Determine the [X, Y] coordinate at the center of the cell enclosing the given text.  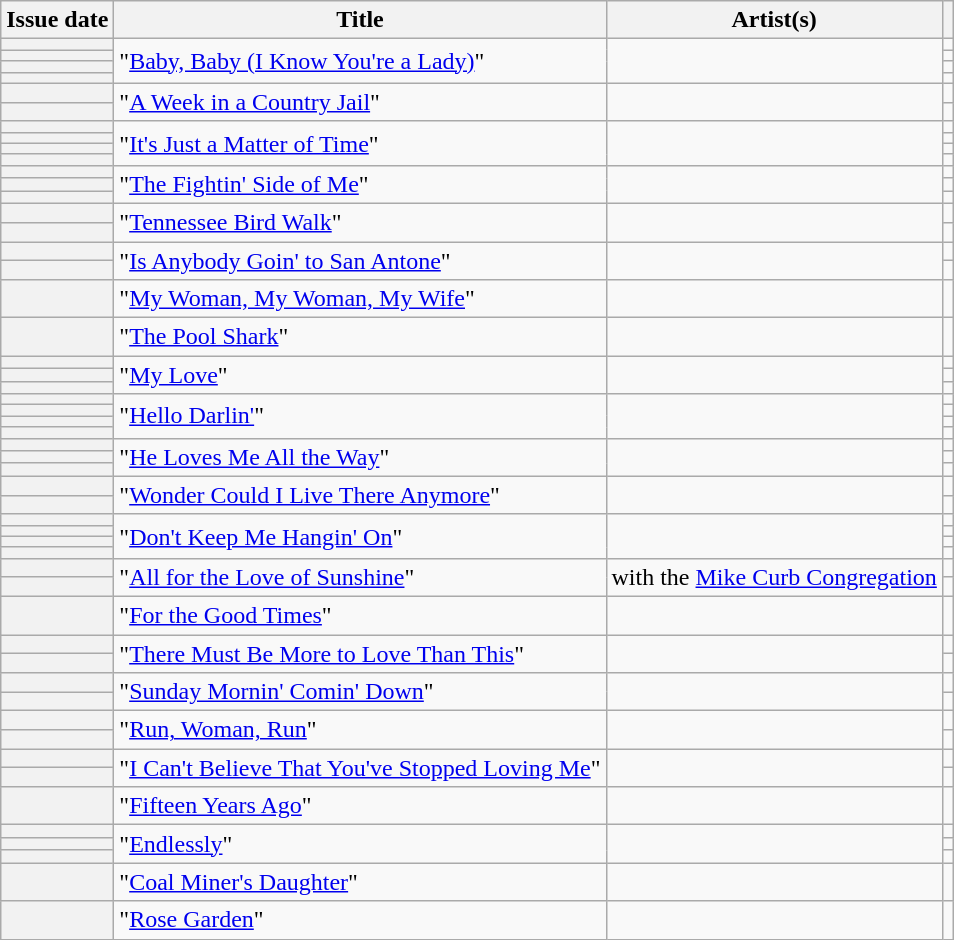
with the Mike Curb Congregation [774, 577]
"Don't Keep Me Hangin' On" [360, 536]
Title [360, 20]
"Hello Darlin'" [360, 416]
"Coal Miner's Daughter" [360, 882]
"Sunday Mornin' Comin' Down" [360, 692]
"Fifteen Years Ago" [360, 806]
"It's Just a Matter of Time" [360, 143]
"Endlessly" [360, 844]
"My Love" [360, 375]
"I Can't Believe That You've Stopped Loving Me" [360, 768]
"All for the Love of Sunshine" [360, 577]
"My Woman, My Woman, My Wife" [360, 299]
Artist(s) [774, 20]
"Tennessee Bird Walk" [360, 222]
"There Must Be More to Love Than This" [360, 653]
"Baby, Baby (I Know You're a Lady)" [360, 61]
Issue date [58, 20]
"Rose Garden" [360, 920]
"He Loves Me All the Way" [360, 457]
"The Fightin' Side of Me" [360, 184]
"The Pool Shark" [360, 337]
"Is Anybody Goin' to San Antone" [360, 261]
"A Week in a Country Jail" [360, 102]
"Run, Woman, Run" [360, 730]
"Wonder Could I Live There Anymore" [360, 495]
"For the Good Times" [360, 615]
